Extract the (X, Y) coordinate from the center of the cell holding the provided text.  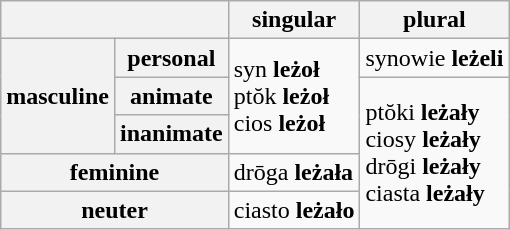
feminine (114, 172)
personal (171, 58)
animate (171, 96)
inanimate (171, 134)
plural (434, 20)
ciasto leżało (294, 210)
syn leżołptŏk leżołcios leżoł (294, 96)
masculine (58, 96)
ptŏki leżałyciosy leżałydrōgi leżałyciasta leżały (434, 153)
neuter (114, 210)
drōga leżała (294, 172)
singular (294, 20)
synowie leżeli (434, 58)
